Identify which cell holds the provided text, then report its (X, Y) central coordinate. 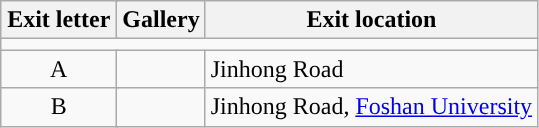
Jinhong Road, Foshan University (371, 107)
Exit letter (59, 20)
Gallery (161, 20)
B (59, 107)
Jinhong Road (371, 69)
A (59, 69)
Exit location (371, 20)
